Extract the [X, Y] coordinate from the center of the cell holding the provided text.  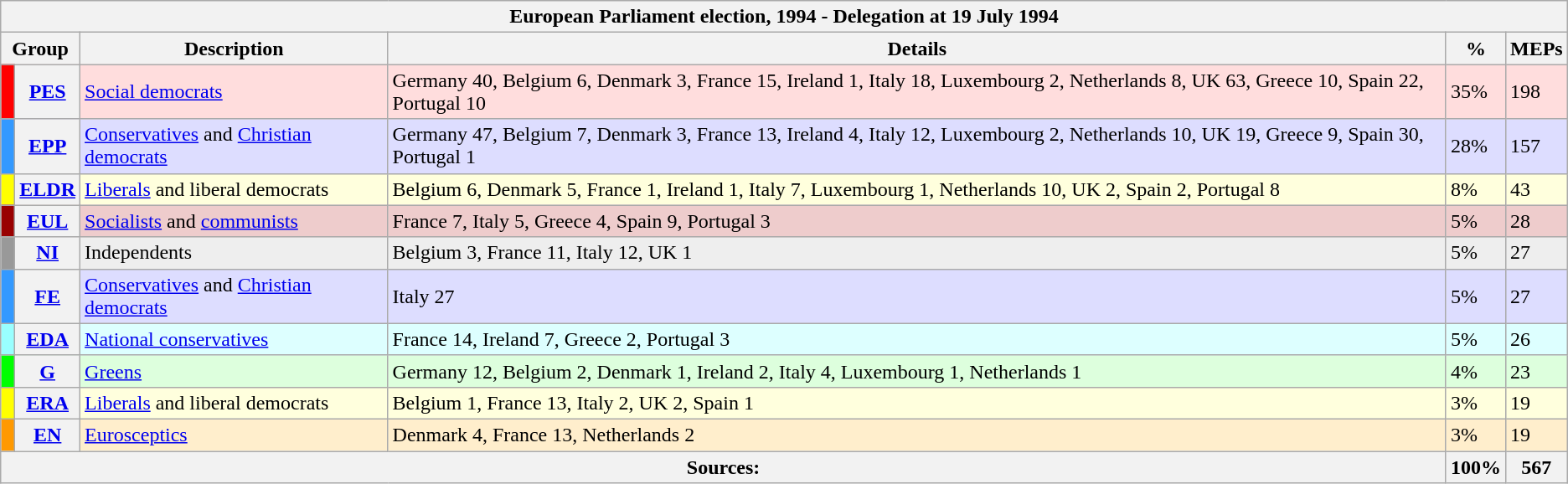
Germany 40, Belgium 6, Denmark 3, France 15, Ireland 1, Italy 18, Luxembourg 2, Netherlands 8, UK 63, Greece 10, Spain 22, Portugal 10 [916, 92]
France 14, Ireland 7, Greece 2, Portugal 3 [916, 339]
NI [48, 253]
EUL [48, 221]
157 [1536, 146]
28 [1536, 221]
Belgium 3, France 11, Italy 12, UK 1 [916, 253]
Germany 12, Belgium 2, Denmark 1, Ireland 2, Italy 4, Luxembourg 1, Netherlands 1 [916, 371]
35% [1476, 92]
Eurosceptics [235, 435]
Belgium 6, Denmark 5, France 1, Ireland 1, Italy 7, Luxembourg 1, Netherlands 10, UK 2, Spain 2, Portugal 8 [916, 189]
26 [1536, 339]
France 7, Italy 5, Greece 4, Spain 9, Portugal 3 [916, 221]
National conservatives [235, 339]
100% [1476, 466]
G [48, 371]
Socialists and communists [235, 221]
23 [1536, 371]
% [1476, 49]
MEPs [1536, 49]
28% [1476, 146]
Denmark 4, France 13, Netherlands 2 [916, 435]
PES [48, 92]
Belgium 1, France 13, Italy 2, UK 2, Spain 1 [916, 403]
Description [235, 49]
Details [916, 49]
198 [1536, 92]
Social democrats [235, 92]
EN [48, 435]
Sources: [724, 466]
Independents [235, 253]
Italy 27 [916, 296]
43 [1536, 189]
European Parliament election, 1994 - Delegation at 19 July 1994 [784, 17]
ERA [48, 403]
ELDR [48, 189]
EDA [48, 339]
FE [48, 296]
4% [1476, 371]
8% [1476, 189]
Group [40, 49]
Greens [235, 371]
567 [1536, 466]
EPP [48, 146]
Germany 47, Belgium 7, Denmark 3, France 13, Ireland 4, Italy 12, Luxembourg 2, Netherlands 10, UK 19, Greece 9, Spain 30, Portugal 1 [916, 146]
